Capture the cell that displays the provided text and extract its (x, y) central coordinate. 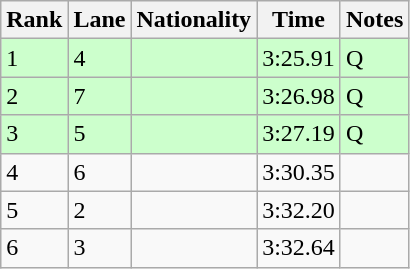
Rank (34, 20)
3:32.20 (299, 210)
Time (299, 20)
1 (34, 58)
Nationality (194, 20)
3:32.64 (299, 248)
3:25.91 (299, 58)
Notes (374, 20)
Lane (100, 20)
3:30.35 (299, 172)
3:27.19 (299, 134)
3:26.98 (299, 96)
7 (100, 96)
